Output the [X, Y] coordinate of the center of the cell containing the given text.  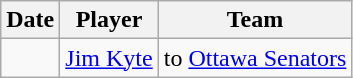
Player [109, 20]
Date [30, 20]
Jim Kyte [109, 58]
to Ottawa Senators [255, 58]
Team [255, 20]
